Detect which cell encompasses the target text, then output its [X, Y] center coordinate. 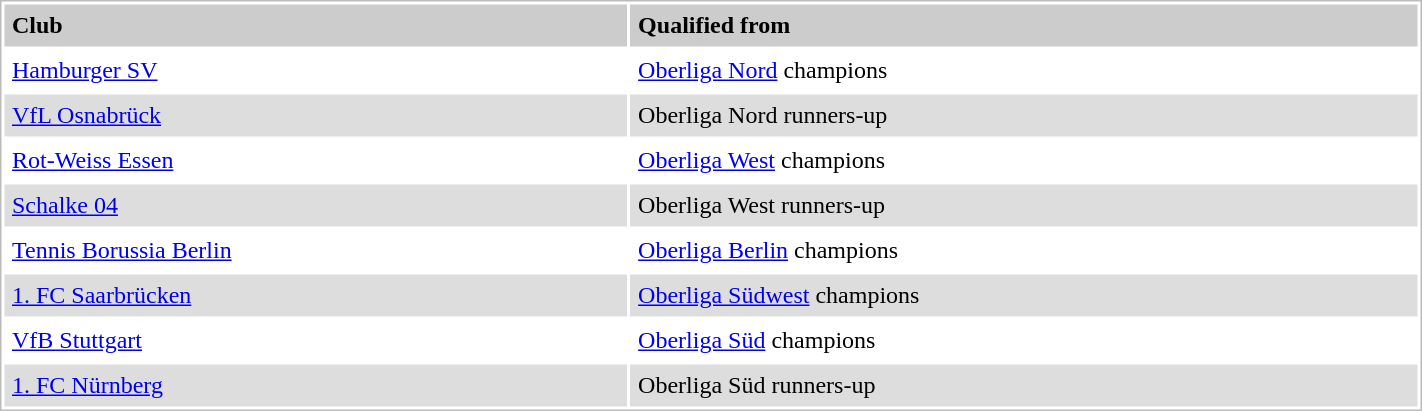
VfL Osnabrück [316, 115]
Schalke 04 [316, 205]
Oberliga West runners-up [1024, 205]
Oberliga West champions [1024, 161]
Oberliga Berlin champions [1024, 251]
1. FC Saarbrücken [316, 295]
Oberliga Nord runners-up [1024, 115]
Club [316, 25]
Oberliga Nord champions [1024, 71]
VfB Stuttgart [316, 341]
Oberliga Süd champions [1024, 341]
1. FC Nürnberg [316, 385]
Qualified from [1024, 25]
Hamburger SV [316, 71]
Oberliga Südwest champions [1024, 295]
Tennis Borussia Berlin [316, 251]
Rot-Weiss Essen [316, 161]
Oberliga Süd runners-up [1024, 385]
